Search for the cell housing the specified text and yield its [X, Y] center coordinate. 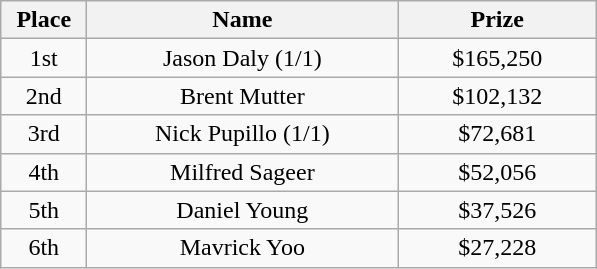
Prize [498, 20]
1st [44, 58]
Name [242, 20]
$27,228 [498, 248]
3rd [44, 134]
$102,132 [498, 96]
5th [44, 210]
$52,056 [498, 172]
Nick Pupillo (1/1) [242, 134]
$165,250 [498, 58]
Brent Mutter [242, 96]
Mavrick Yoo [242, 248]
Daniel Young [242, 210]
6th [44, 248]
4th [44, 172]
$37,526 [498, 210]
Milfred Sageer [242, 172]
Place [44, 20]
$72,681 [498, 134]
2nd [44, 96]
Jason Daly (1/1) [242, 58]
